Extract the (x, y) coordinate from the center of the cell holding the provided text.  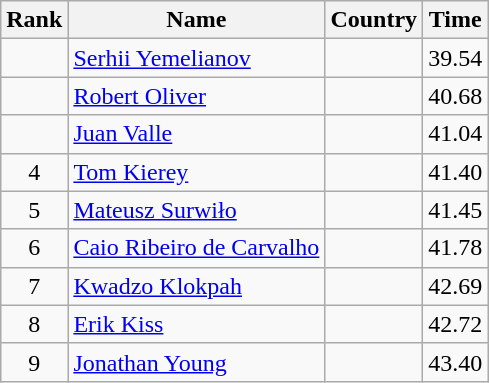
Caio Ribeiro de Carvalho (196, 248)
9 (34, 362)
Juan Valle (196, 134)
Serhii Yemelianov (196, 58)
41.04 (456, 134)
4 (34, 172)
6 (34, 248)
5 (34, 210)
Robert Oliver (196, 96)
Kwadzo Klokpah (196, 286)
41.78 (456, 248)
42.69 (456, 286)
Tom Kierey (196, 172)
7 (34, 286)
Rank (34, 20)
39.54 (456, 58)
Jonathan Young (196, 362)
Country (374, 20)
40.68 (456, 96)
41.45 (456, 210)
43.40 (456, 362)
Erik Kiss (196, 324)
41.40 (456, 172)
42.72 (456, 324)
8 (34, 324)
Mateusz Surwiło (196, 210)
Time (456, 20)
Name (196, 20)
